Search for the cell housing the specified text and yield its (x, y) center coordinate. 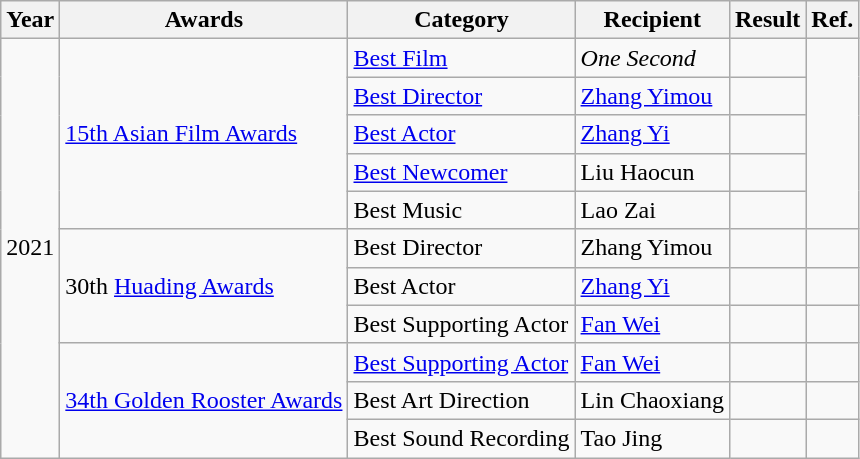
Tao Jing (652, 438)
Awards (204, 20)
Best Film (462, 58)
Liu Haocun (652, 172)
Ref. (832, 20)
Recipient (652, 20)
Best Sound Recording (462, 438)
Category (462, 20)
Lin Chaoxiang (652, 400)
Year (30, 20)
Best Art Direction (462, 400)
Best Newcomer (462, 172)
Best Music (462, 210)
2021 (30, 248)
30th Huading Awards (204, 286)
One Second (652, 58)
34th Golden Rooster Awards (204, 400)
Lao Zai (652, 210)
15th Asian Film Awards (204, 134)
Result (767, 20)
